From the cell containing the given text, extract its center point as [X, Y] coordinate. 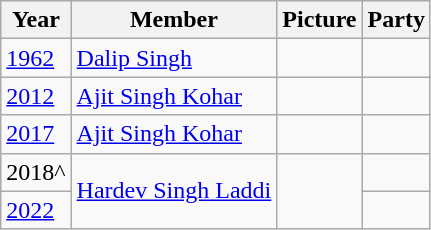
Picture [320, 20]
Party [396, 20]
1962 [36, 58]
Dalip Singh [174, 58]
2022 [36, 210]
Year [36, 20]
Member [174, 20]
2018^ [36, 172]
2012 [36, 96]
Hardev Singh Laddi [174, 191]
2017 [36, 134]
